Pinpoint the cell where the given text exists, returning its [X, Y] midpoint coordinate. 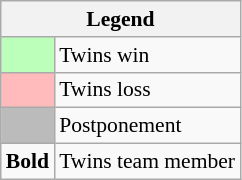
Legend [120, 19]
Twins loss [147, 90]
Twins win [147, 55]
Bold [28, 162]
Twins team member [147, 162]
Postponement [147, 126]
